Scan for the cell matching the given text and deliver its (x, y) coordinate at center. 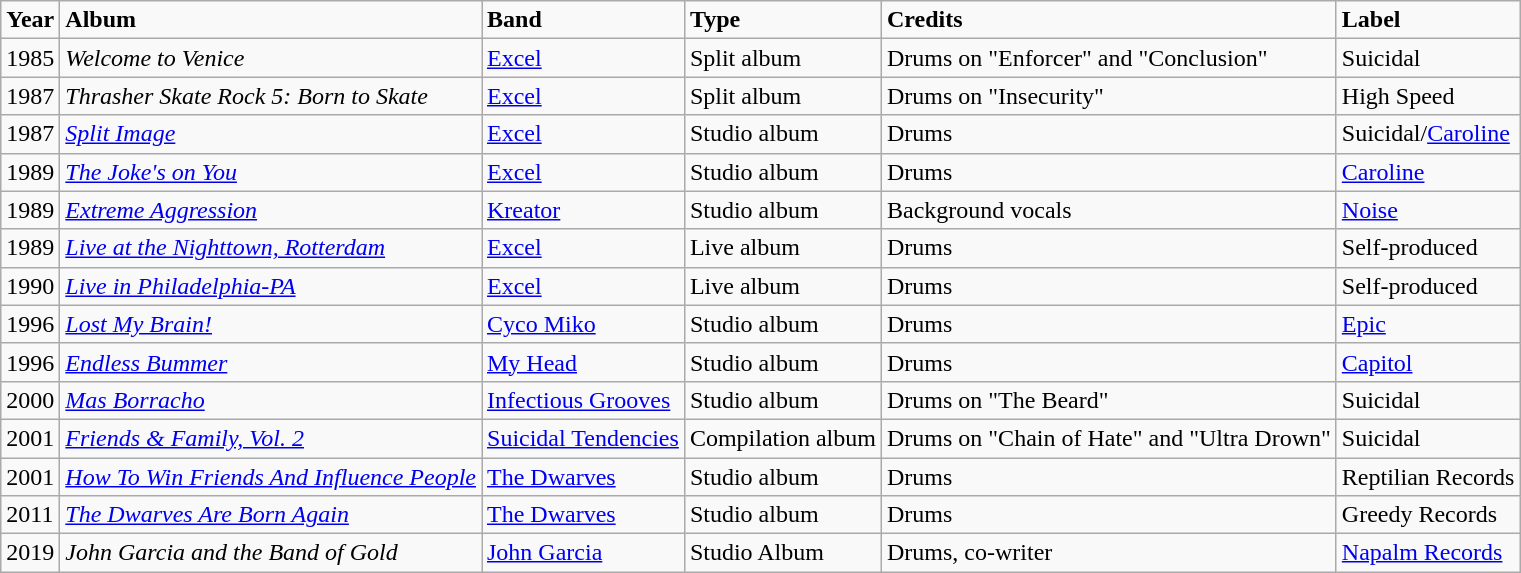
Cyco Miko (584, 324)
Napalm Records (1428, 553)
Drums on "Insecurity" (1108, 96)
Album (271, 20)
Compilation album (782, 438)
Credits (1108, 20)
Split Image (271, 134)
Drums on "Chain of Hate" and "Ultra Drown" (1108, 438)
Mas Borracho (271, 400)
Welcome to Venice (271, 58)
1990 (30, 286)
Background vocals (1108, 210)
Drums on "Enforcer" and "Conclusion" (1108, 58)
Reptilian Records (1428, 477)
The Joke's on You (271, 172)
Capitol (1428, 362)
Kreator (584, 210)
2011 (30, 515)
Band (584, 20)
Thrasher Skate Rock 5: Born to Skate (271, 96)
How To Win Friends And Influence People (271, 477)
Year (30, 20)
John Garcia (584, 553)
Infectious Grooves (584, 400)
2019 (30, 553)
Type (782, 20)
Drums on "The Beard" (1108, 400)
Studio Album (782, 553)
Live at the Nighttown, Rotterdam (271, 248)
Noise (1428, 210)
Caroline (1428, 172)
1985 (30, 58)
The Dwarves Are Born Again (271, 515)
2000 (30, 400)
Epic (1428, 324)
Live in Philadelphia-PA (271, 286)
Suicidal/Caroline (1428, 134)
Drums, co-writer (1108, 553)
Extreme Aggression (271, 210)
John Garcia and the Band of Gold (271, 553)
Label (1428, 20)
Suicidal Tendencies (584, 438)
High Speed (1428, 96)
My Head (584, 362)
Lost My Brain! (271, 324)
Greedy Records (1428, 515)
Friends & Family, Vol. 2 (271, 438)
Endless Bummer (271, 362)
